Output the [x, y] coordinate of the center of the cell containing the given text.  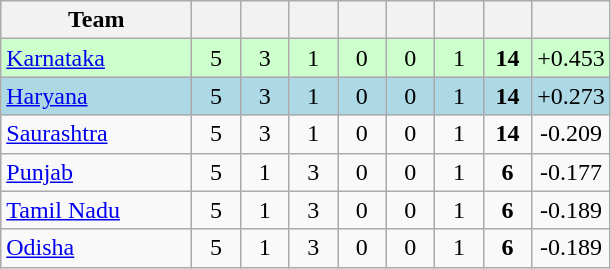
Karnataka [96, 58]
-0.177 [572, 172]
Odisha [96, 248]
+0.273 [572, 96]
+0.453 [572, 58]
Team [96, 20]
-0.209 [572, 134]
Haryana [96, 96]
Tamil Nadu [96, 210]
Punjab [96, 172]
Saurashtra [96, 134]
